Locate the cell with the specified text and output its [x, y] center coordinate. 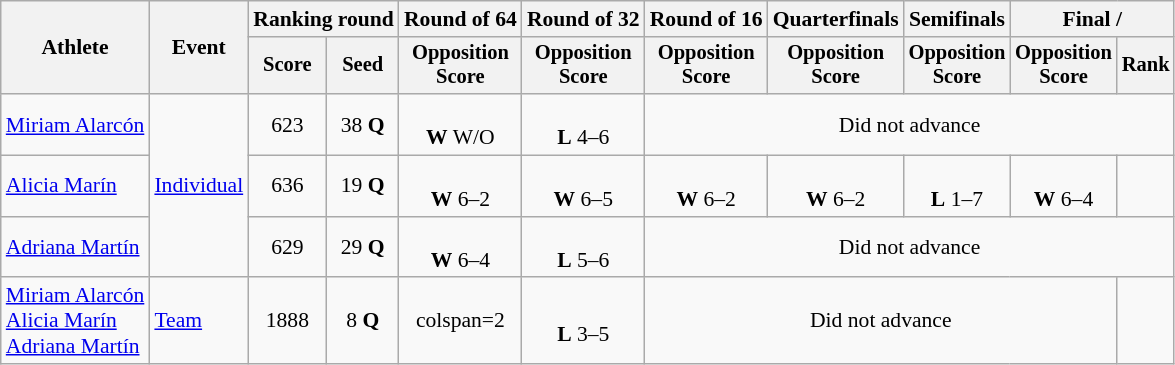
L 4–6 [584, 124]
29 Q [363, 248]
W W/O [460, 124]
19 Q [363, 186]
Miriam AlarcónAlicia MarínAdriana Martín [76, 322]
Round of 32 [584, 19]
Quarterfinals [836, 19]
Athlete [76, 48]
Final / [1092, 19]
Individual [198, 186]
Score [287, 66]
623 [287, 124]
1888 [287, 322]
L 3–5 [584, 322]
Rank [1146, 66]
Semifinals [958, 19]
L 1–7 [958, 186]
colspan=2 [460, 322]
Event [198, 48]
8 Q [363, 322]
629 [287, 248]
Round of 64 [460, 19]
Alicia Marín [76, 186]
L 5–6 [584, 248]
Team [198, 322]
38 Q [363, 124]
636 [287, 186]
Ranking round [324, 19]
Adriana Martín [76, 248]
Miriam Alarcón [76, 124]
Round of 16 [706, 19]
W 6–5 [584, 186]
Seed [363, 66]
